Search for the cell housing the specified text and yield its (X, Y) center coordinate. 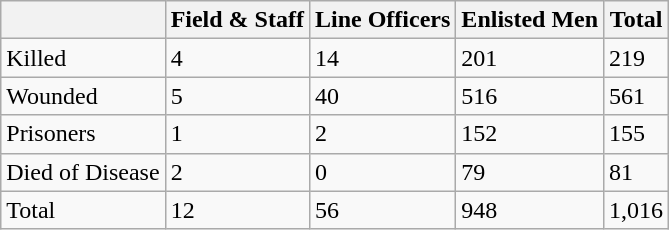
516 (530, 96)
1 (237, 134)
219 (636, 58)
81 (636, 172)
152 (530, 134)
Prisoners (83, 134)
948 (530, 210)
1,016 (636, 210)
Died of Disease (83, 172)
Line Officers (382, 20)
Killed (83, 58)
201 (530, 58)
Wounded (83, 96)
5 (237, 96)
Field & Staff (237, 20)
14 (382, 58)
40 (382, 96)
155 (636, 134)
79 (530, 172)
4 (237, 58)
12 (237, 210)
56 (382, 210)
Enlisted Men (530, 20)
561 (636, 96)
0 (382, 172)
